Pinpoint the cell where the given text exists, returning its [X, Y] midpoint coordinate. 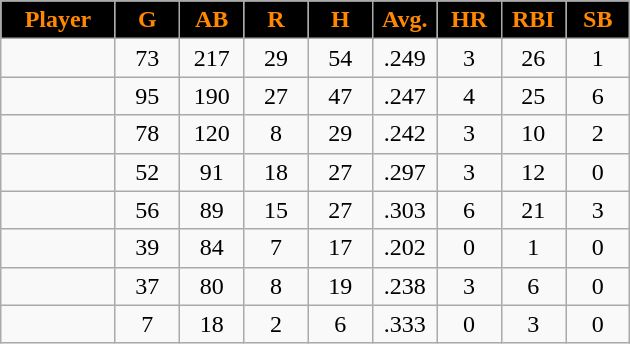
.297 [404, 172]
19 [340, 286]
17 [340, 248]
G [147, 20]
.333 [404, 324]
.249 [404, 58]
.303 [404, 210]
.238 [404, 286]
10 [533, 134]
89 [211, 210]
91 [211, 172]
.202 [404, 248]
80 [211, 286]
52 [147, 172]
Avg. [404, 20]
15 [276, 210]
4 [469, 96]
56 [147, 210]
HR [469, 20]
47 [340, 96]
12 [533, 172]
73 [147, 58]
H [340, 20]
78 [147, 134]
84 [211, 248]
54 [340, 58]
37 [147, 286]
217 [211, 58]
SB [598, 20]
95 [147, 96]
25 [533, 96]
.247 [404, 96]
R [276, 20]
39 [147, 248]
120 [211, 134]
AB [211, 20]
21 [533, 210]
26 [533, 58]
190 [211, 96]
Player [58, 20]
RBI [533, 20]
.242 [404, 134]
